From the cell containing the given text, extract its center point as (x, y) coordinate. 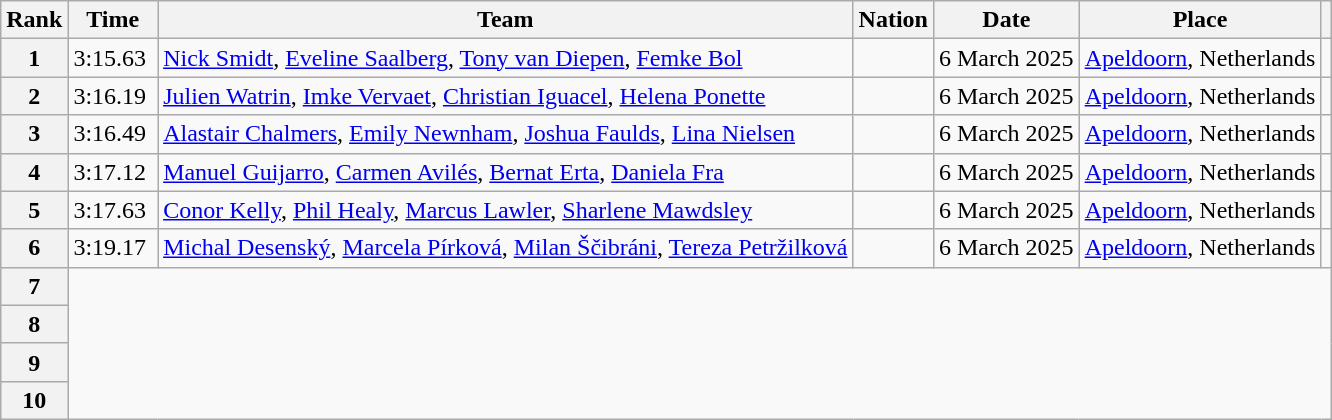
Alastair Chalmers, Emily Newnham, Joshua Faulds, Lina Nielsen (506, 134)
9 (34, 362)
3:15.63 (113, 58)
Michal Desenský, Marcela Pírková, Milan Ščibráni, Tereza Petržilková (506, 248)
Nation (893, 20)
3:19.17 (113, 248)
Place (1200, 20)
4 (34, 172)
3:17.12 (113, 172)
3:17.63 (113, 210)
Julien Watrin, Imke Vervaet, Christian Iguacel, Helena Ponette (506, 96)
Date (1006, 20)
Time (113, 20)
6 (34, 248)
2 (34, 96)
Manuel Guijarro, Carmen Avilés, Bernat Erta, Daniela Fra (506, 172)
Rank (34, 20)
Nick Smidt, Eveline Saalberg, Tony van Diepen, Femke Bol (506, 58)
8 (34, 324)
Team (506, 20)
3:16.49 (113, 134)
1 (34, 58)
3:16.19 (113, 96)
3 (34, 134)
7 (34, 286)
5 (34, 210)
Conor Kelly, Phil Healy, Marcus Lawler, Sharlene Mawdsley (506, 210)
10 (34, 400)
